Capture the cell that displays the provided text and extract its (x, y) central coordinate. 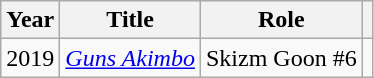
Title (130, 20)
Skizm Goon #6 (281, 58)
Role (281, 20)
Year (30, 20)
Guns Akimbo (130, 58)
2019 (30, 58)
